Identify which cell holds the provided text, then report its [x, y] central coordinate. 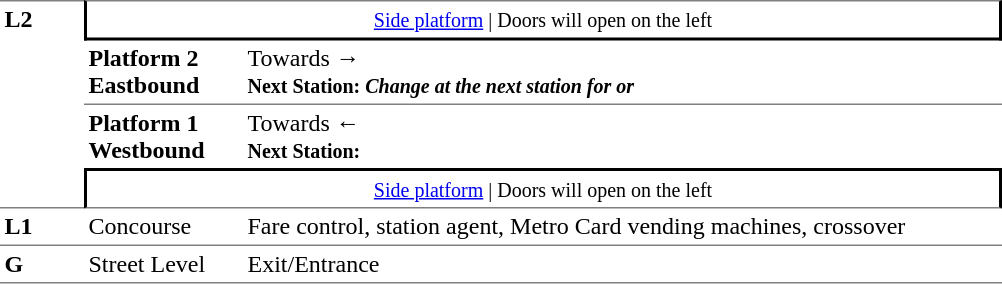
G [42, 264]
L1 [42, 226]
Towards ← Next Station: [622, 136]
Platform 1Westbound [164, 136]
Exit/Entrance [622, 264]
Street Level [164, 264]
L2 [42, 104]
Fare control, station agent, Metro Card vending machines, crossover [622, 226]
Concourse [164, 226]
Platform 2Eastbound [164, 72]
Towards → Next Station: Change at the next station for or [622, 72]
